Return the [x, y] coordinate for the center point of the cell that contains the specified text.  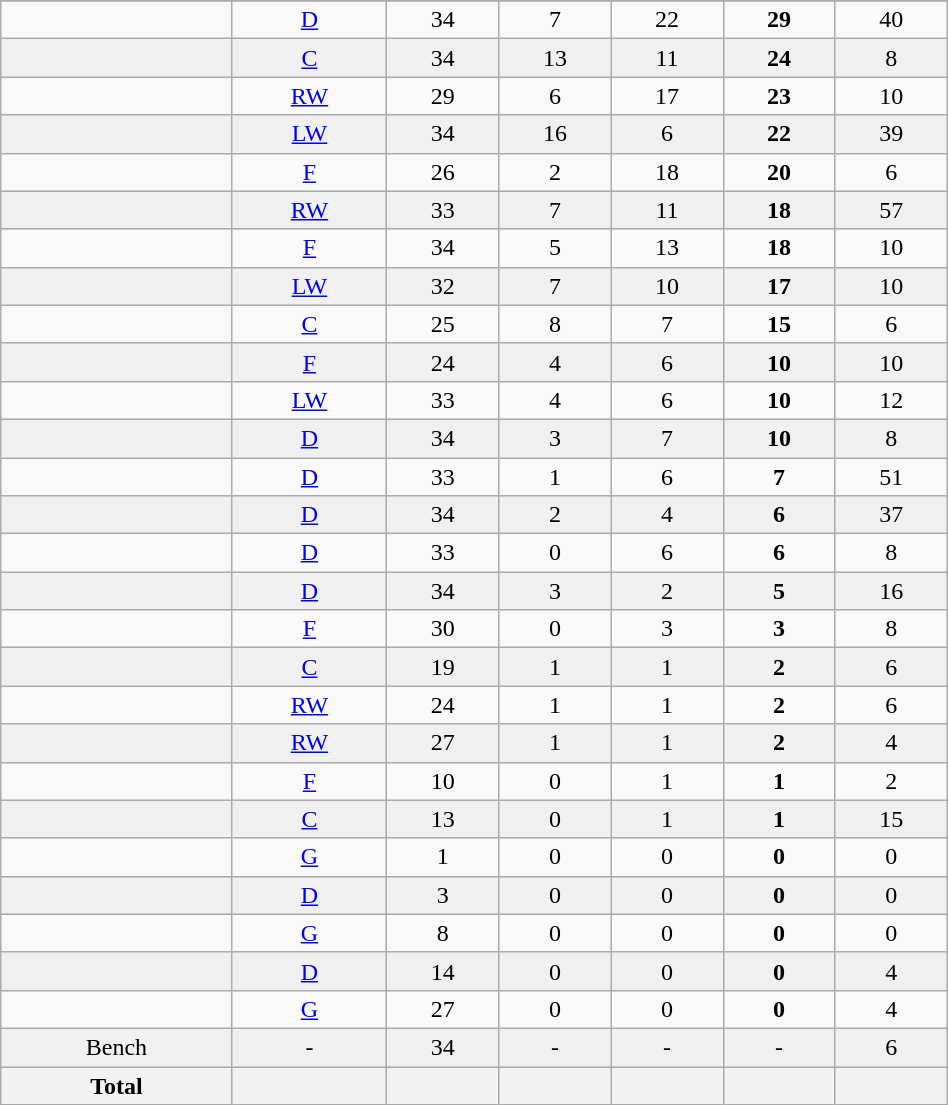
51 [891, 477]
Bench [116, 1047]
26 [443, 172]
57 [891, 210]
Total [116, 1085]
30 [443, 629]
37 [891, 515]
39 [891, 134]
32 [443, 286]
23 [779, 96]
12 [891, 400]
25 [443, 324]
20 [779, 172]
40 [891, 20]
19 [443, 667]
14 [443, 971]
